Detect which cell encompasses the target text, then output its (x, y) center coordinate. 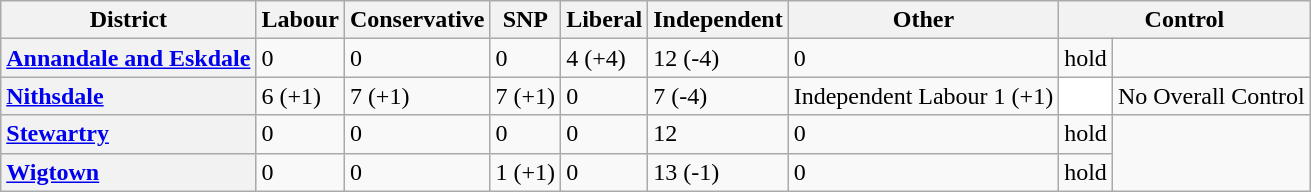
Conservative (417, 20)
No Overall Control (1211, 96)
7 (-4) (718, 96)
12 (718, 134)
Labour (300, 20)
1 (+1) (526, 172)
4 (+4) (604, 58)
Stewartry (128, 134)
District (128, 20)
SNP (526, 20)
Independent Labour 1 (+1) (924, 96)
Control (1184, 20)
6 (+1) (300, 96)
Annandale and Eskdale (128, 58)
Wigtown (128, 172)
Nithsdale (128, 96)
12 (-4) (718, 58)
Liberal (604, 20)
13 (-1) (718, 172)
Independent (718, 20)
Other (924, 20)
